Extract the [X, Y] coordinate from the center of the cell holding the provided text.  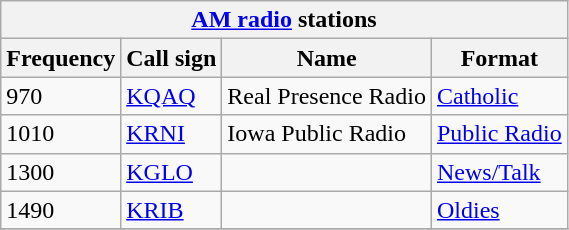
1010 [61, 134]
Format [499, 58]
Oldies [499, 210]
Call sign [172, 58]
Catholic [499, 96]
Name [327, 58]
Iowa Public Radio [327, 134]
KGLO [172, 172]
KRNI [172, 134]
KQAQ [172, 96]
1300 [61, 172]
970 [61, 96]
KRIB [172, 210]
AM radio stations [284, 20]
Public Radio [499, 134]
News/Talk [499, 172]
1490 [61, 210]
Real Presence Radio [327, 96]
Frequency [61, 58]
